Locate the cell with the specified text and output its [X, Y] center coordinate. 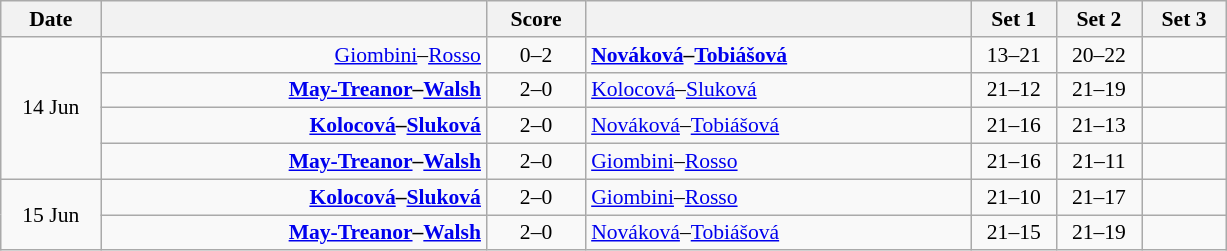
Set 1 [1014, 19]
20–22 [1098, 55]
15 Jun [51, 214]
21–10 [1014, 197]
21–13 [1098, 126]
13–21 [1014, 55]
21–12 [1014, 90]
21–15 [1014, 233]
Set 2 [1098, 19]
21–11 [1098, 162]
0–2 [536, 55]
14 Jun [51, 108]
Score [536, 19]
Set 3 [1184, 19]
Date [51, 19]
21–17 [1098, 197]
